Search for the cell housing the specified text and yield its (X, Y) center coordinate. 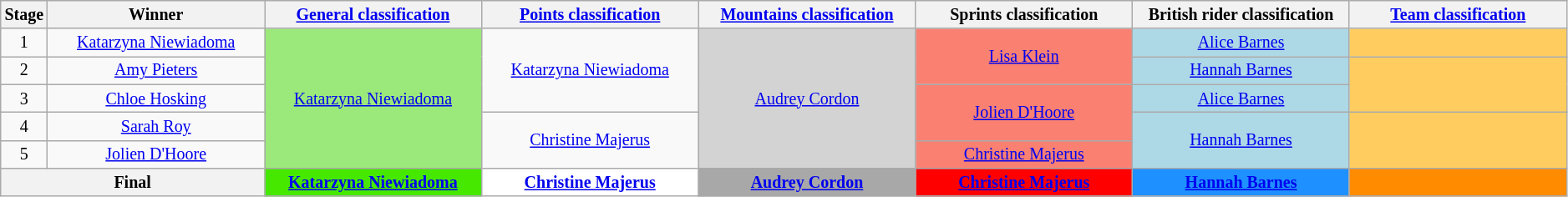
Team classification (1458, 15)
Sarah Roy (156, 127)
Mountains classification (807, 15)
1 (24, 43)
Final (133, 182)
Points classification (590, 15)
Sprints classification (1024, 15)
Lisa Klein (1024, 57)
Stage (24, 15)
5 (24, 154)
2 (24, 70)
General classification (373, 15)
Winner (156, 15)
Chloe Hosking (156, 98)
Amy Pieters (156, 70)
4 (24, 127)
British rider classification (1241, 15)
3 (24, 98)
